Return the [x, y] coordinate for the center point of the cell that contains the specified text.  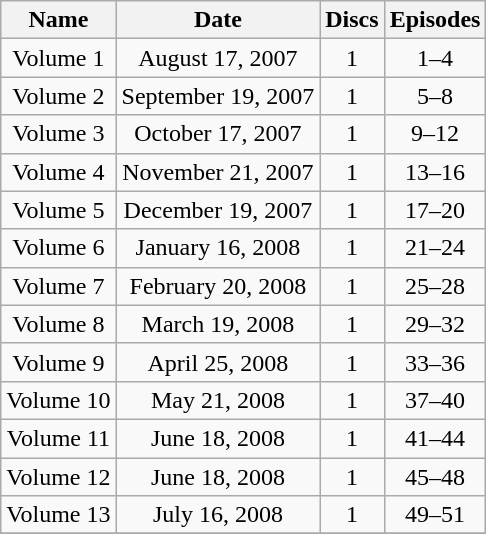
Volume 3 [58, 134]
February 20, 2008 [218, 286]
Volume 10 [58, 400]
Volume 11 [58, 438]
Episodes [435, 20]
25–28 [435, 286]
Volume 6 [58, 248]
41–44 [435, 438]
29–32 [435, 324]
17–20 [435, 210]
13–16 [435, 172]
Volume 1 [58, 58]
Volume 9 [58, 362]
Discs [352, 20]
November 21, 2007 [218, 172]
Volume 12 [58, 477]
May 21, 2008 [218, 400]
5–8 [435, 96]
Volume 5 [58, 210]
Name [58, 20]
July 16, 2008 [218, 515]
45–48 [435, 477]
49–51 [435, 515]
37–40 [435, 400]
October 17, 2007 [218, 134]
Volume 2 [58, 96]
21–24 [435, 248]
April 25, 2008 [218, 362]
Volume 13 [58, 515]
1–4 [435, 58]
Volume 8 [58, 324]
Date [218, 20]
December 19, 2007 [218, 210]
August 17, 2007 [218, 58]
Volume 4 [58, 172]
9–12 [435, 134]
Volume 7 [58, 286]
March 19, 2008 [218, 324]
September 19, 2007 [218, 96]
33–36 [435, 362]
January 16, 2008 [218, 248]
